Identify which cell holds the provided text, then report its [x, y] central coordinate. 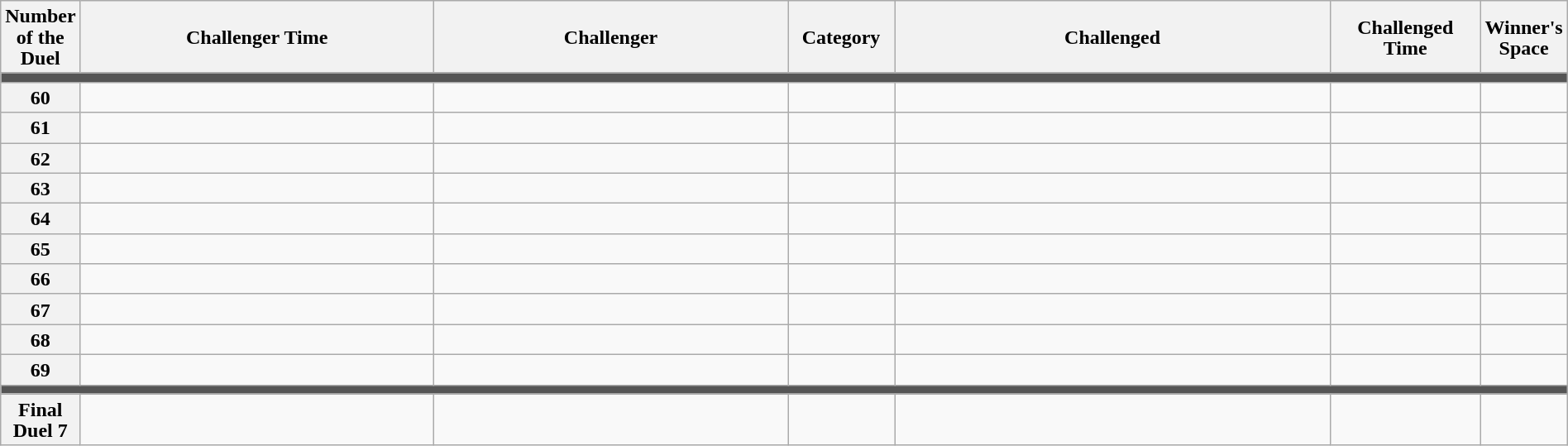
Category [840, 37]
Challenger Time [257, 37]
Winner's Space [1523, 37]
60 [41, 98]
68 [41, 339]
63 [41, 189]
67 [41, 309]
62 [41, 157]
Final Duel 7 [41, 420]
69 [41, 369]
Number of the Duel [41, 37]
64 [41, 218]
Challenger [611, 37]
61 [41, 127]
Challenged Time [1406, 37]
Challenged [1113, 37]
66 [41, 280]
65 [41, 248]
